Locate the cell with the specified text and output its [x, y] center coordinate. 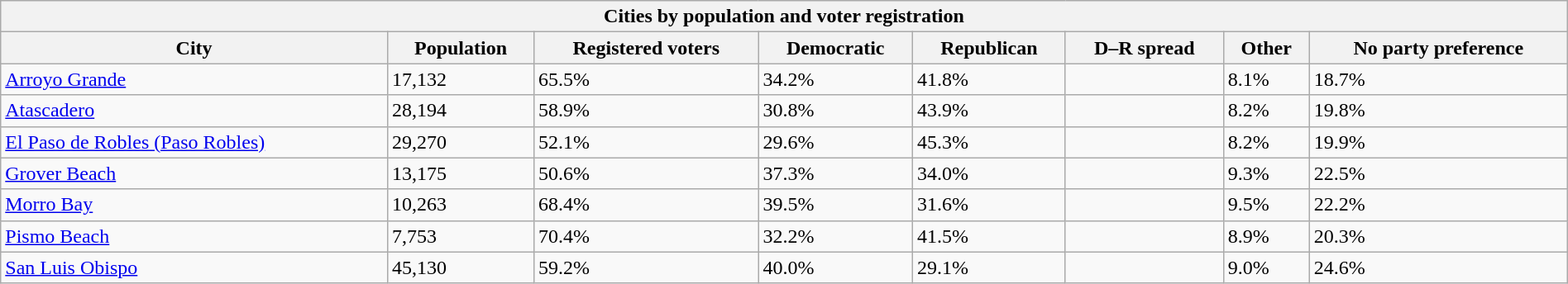
41.8% [989, 79]
29.6% [835, 142]
34.0% [989, 173]
San Luis Obispo [194, 267]
19.9% [1438, 142]
43.9% [989, 111]
13,175 [460, 173]
9.3% [1266, 173]
52.1% [647, 142]
Population [460, 48]
70.4% [647, 236]
City [194, 48]
18.7% [1438, 79]
41.5% [989, 236]
30.8% [835, 111]
29,270 [460, 142]
7,753 [460, 236]
Morro Bay [194, 205]
17,132 [460, 79]
24.6% [1438, 267]
8.1% [1266, 79]
37.3% [835, 173]
Registered voters [647, 48]
31.6% [989, 205]
D–R spread [1145, 48]
34.2% [835, 79]
10,263 [460, 205]
Atascadero [194, 111]
Democratic [835, 48]
9.5% [1266, 205]
19.8% [1438, 111]
8.9% [1266, 236]
20.3% [1438, 236]
50.6% [647, 173]
45.3% [989, 142]
39.5% [835, 205]
59.2% [647, 267]
28,194 [460, 111]
32.2% [835, 236]
22.5% [1438, 173]
Cities by population and voter registration [784, 17]
9.0% [1266, 267]
29.1% [989, 267]
Grover Beach [194, 173]
No party preference [1438, 48]
Republican [989, 48]
58.9% [647, 111]
Arroyo Grande [194, 79]
El Paso de Robles (Paso Robles) [194, 142]
Other [1266, 48]
Pismo Beach [194, 236]
40.0% [835, 267]
22.2% [1438, 205]
68.4% [647, 205]
65.5% [647, 79]
45,130 [460, 267]
